Capture the cell that displays the provided text and extract its [x, y] central coordinate. 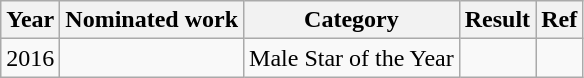
2016 [30, 58]
Category [352, 20]
Nominated work [152, 20]
Year [30, 20]
Result [497, 20]
Ref [560, 20]
Male Star of the Year [352, 58]
